Extract the (X, Y) coordinate from the center of the cell holding the provided text.  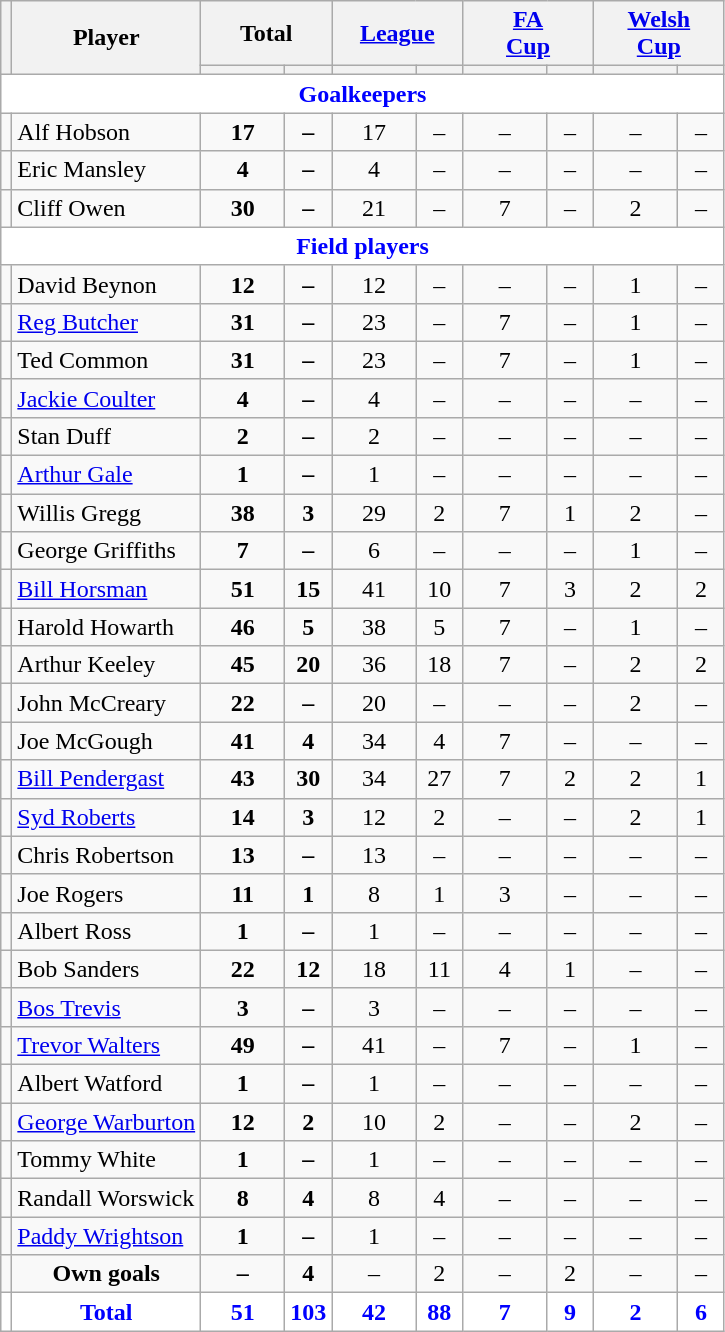
15 (308, 589)
David Beynon (106, 284)
Albert Ross (106, 931)
42 (374, 1312)
88 (440, 1312)
Joe McGough (106, 741)
Arthur Keeley (106, 665)
43 (243, 779)
Syd Roberts (106, 817)
Jackie Coulter (106, 398)
27 (440, 779)
George Griffiths (106, 551)
Trevor Walters (106, 1046)
45 (243, 665)
Paddy Wrightson (106, 1236)
John McCreary (106, 703)
21 (374, 208)
Bob Sanders (106, 969)
103 (308, 1312)
Reg Butcher (106, 322)
Bos Trevis (106, 1007)
Tommy White (106, 1160)
Willis Gregg (106, 513)
Arthur Gale (106, 475)
League (398, 34)
Ted Common (106, 360)
FACup (528, 34)
Player (106, 38)
36 (374, 665)
9 (570, 1312)
Albert Watford (106, 1084)
WelshCup (658, 34)
Cliff Owen (106, 208)
Bill Pendergast (106, 779)
14 (243, 817)
Goalkeepers (362, 94)
Stan Duff (106, 437)
George Warburton (106, 1122)
Chris Robertson (106, 855)
Joe Rogers (106, 893)
Own goals (106, 1274)
Eric Mansley (106, 170)
46 (243, 627)
Alf Hobson (106, 132)
49 (243, 1046)
Harold Howarth (106, 627)
Bill Horsman (106, 589)
Randall Worswick (106, 1198)
Field players (362, 246)
29 (374, 513)
